Locate the cell with the specified text and output its [x, y] center coordinate. 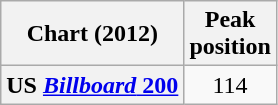
US Billboard 200 [92, 85]
114 [230, 85]
Peakposition [230, 34]
Chart (2012) [92, 34]
